Capture the cell that displays the provided text and extract its (x, y) central coordinate. 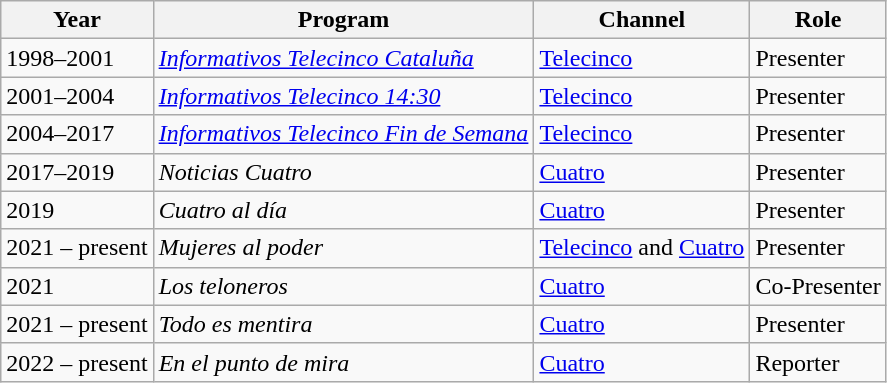
Noticias Cuatro (344, 172)
2019 (77, 210)
2001–2004 (77, 96)
Channel (642, 20)
Telecinco and Cuatro (642, 248)
Role (818, 20)
Informativos Telecinco Fin de Semana (344, 134)
1998–2001 (77, 58)
2004–2017 (77, 134)
En el punto de mira (344, 362)
Informativos Telecinco Cataluña (344, 58)
2021 (77, 286)
Cuatro al día (344, 210)
2022 – present (77, 362)
Informativos Telecinco 14:30 (344, 96)
2017–2019 (77, 172)
Program (344, 20)
Mujeres al poder (344, 248)
Los teloneros (344, 286)
Co-Presenter (818, 286)
Reporter (818, 362)
Todo es mentira (344, 324)
Year (77, 20)
